Detect which cell encompasses the target text, then output its (X, Y) center coordinate. 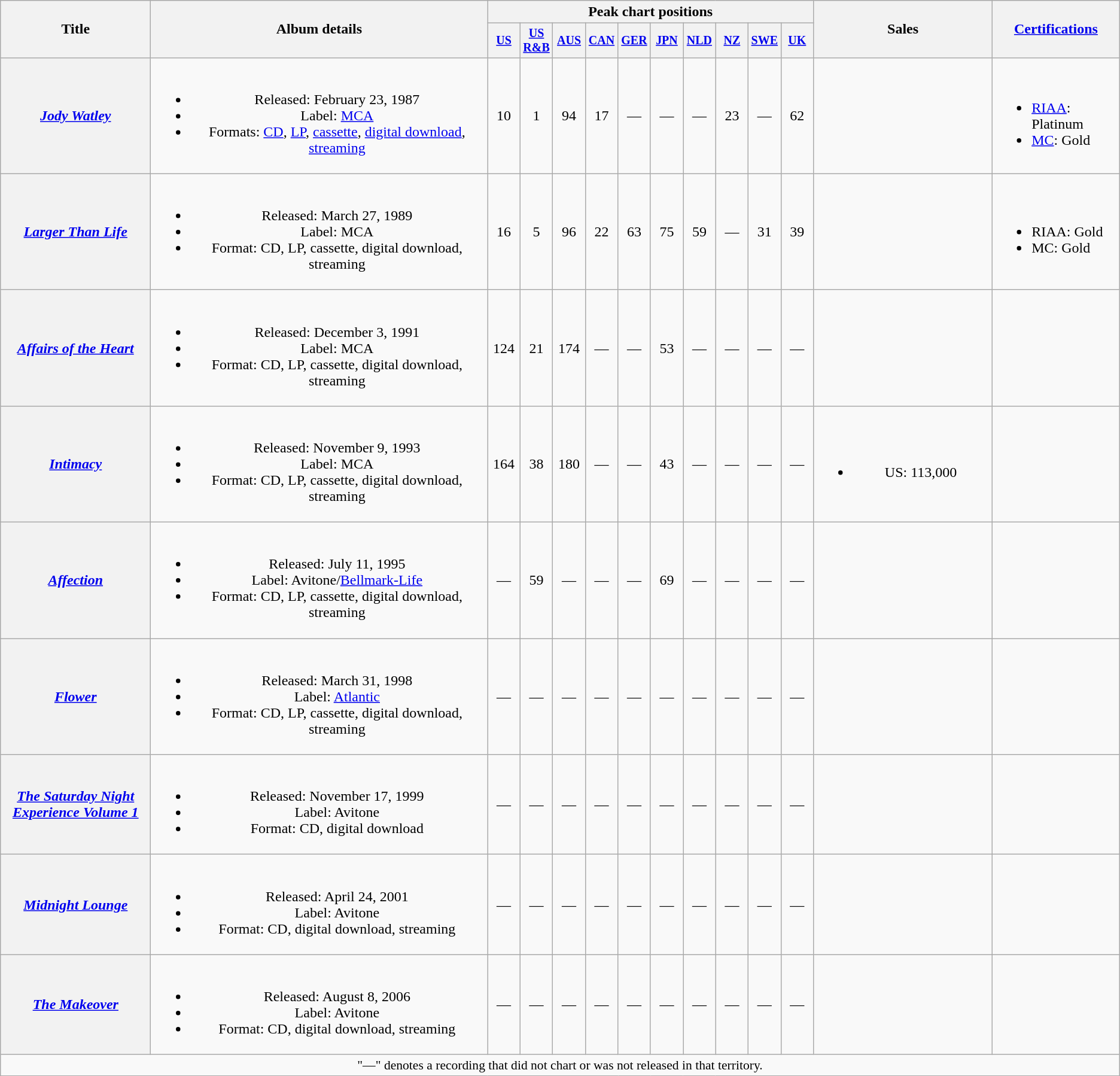
SWE (765, 41)
16 (504, 232)
Released: August 8, 2006Label: AvitoneFormat: CD, digital download, streaming (319, 1004)
174 (569, 348)
Peak chart positions (651, 12)
69 (666, 580)
The Makeover (75, 1004)
53 (666, 348)
Released: February 23, 1987Label: MCAFormats: CD, LP, cassette, digital download, streaming (319, 115)
Larger Than Life (75, 232)
94 (569, 115)
Released: July 11, 1995Label: Avitone/Bellmark-LifeFormat: CD, LP, cassette, digital download, streaming (319, 580)
US: 113,000 (903, 464)
17 (601, 115)
NZ (732, 41)
180 (569, 464)
CAN (601, 41)
43 (666, 464)
US (504, 41)
Affection (75, 580)
75 (666, 232)
Midnight Lounge (75, 905)
UK (797, 41)
Released: March 31, 1998Label: AtlanticFormat: CD, LP, cassette, digital download, streaming (319, 697)
Album details (319, 29)
38 (536, 464)
Intimacy (75, 464)
21 (536, 348)
1 (536, 115)
Title (75, 29)
AUS (569, 41)
RIAA: PlatinumMC: Gold (1057, 115)
NLD (699, 41)
Released: March 27, 1989Label: MCAFormat: CD, LP, cassette, digital download, streaming (319, 232)
39 (797, 232)
Certifications (1057, 29)
164 (504, 464)
62 (797, 115)
63 (634, 232)
10 (504, 115)
Released: November 17, 1999Label: AvitoneFormat: CD, digital download (319, 804)
96 (569, 232)
Affairs of the Heart (75, 348)
GER (634, 41)
124 (504, 348)
"—" denotes a recording that did not chart or was not released in that territory. (560, 1065)
Released: April 24, 2001Label: AvitoneFormat: CD, digital download, streaming (319, 905)
Released: November 9, 1993Label: MCAFormat: CD, LP, cassette, digital download, streaming (319, 464)
Released: December 3, 1991Label: MCAFormat: CD, LP, cassette, digital download, streaming (319, 348)
31 (765, 232)
23 (732, 115)
Sales (903, 29)
RIAA: GoldMC: Gold (1057, 232)
Flower (75, 697)
5 (536, 232)
JPN (666, 41)
Jody Watley (75, 115)
The Saturday Night Experience Volume 1 (75, 804)
22 (601, 232)
US R&B (536, 41)
